Capture the cell that displays the provided text and extract its [x, y] central coordinate. 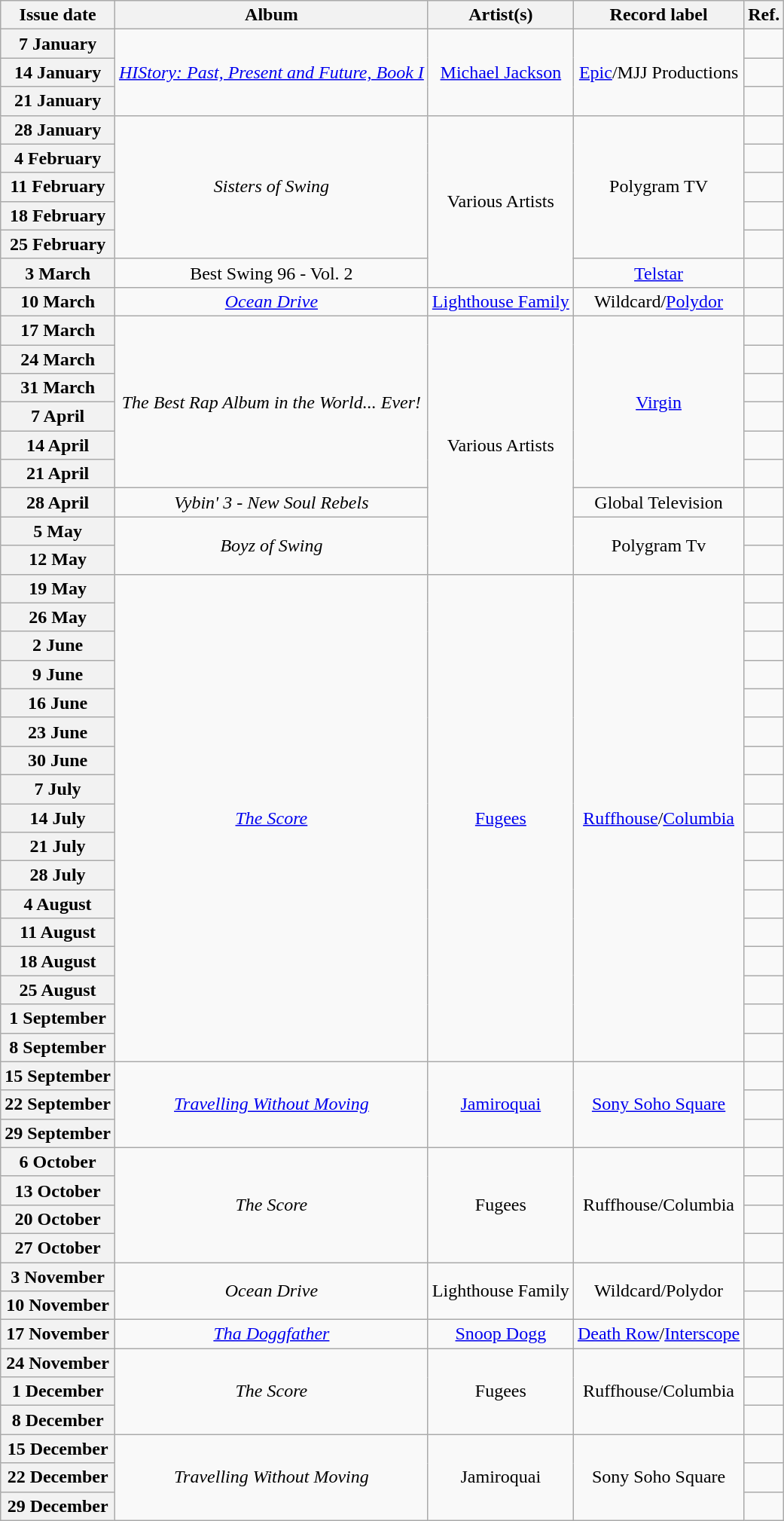
Best Swing 96 - Vol. 2 [271, 273]
4 August [58, 904]
26 May [58, 617]
17 November [58, 1334]
HIStory: Past, Present and Future, Book I [271, 72]
Vybin' 3 - New Soul Rebels [271, 502]
Snoop Dogg [500, 1334]
12 May [58, 560]
7 April [58, 417]
Sisters of Swing [271, 187]
Tha Doggfather [271, 1334]
Artist(s) [500, 15]
25 August [58, 990]
Death Row/Interscope [658, 1334]
Global Television [658, 502]
3 March [58, 273]
8 December [58, 1420]
15 December [58, 1449]
1 September [58, 1019]
Record label [658, 15]
19 May [58, 588]
28 January [58, 130]
7 July [58, 789]
11 February [58, 187]
18 August [58, 961]
29 September [58, 1133]
8 September [58, 1047]
6 October [58, 1162]
21 April [58, 474]
Epic/MJJ Productions [658, 72]
25 February [58, 244]
1 December [58, 1391]
Album [271, 15]
5 May [58, 531]
Telstar [658, 273]
23 June [58, 731]
13 October [58, 1190]
31 March [58, 388]
7 January [58, 44]
21 January [58, 101]
10 March [58, 301]
22 December [58, 1477]
27 October [58, 1248]
Michael Jackson [500, 72]
9 June [58, 674]
24 March [58, 359]
Virgin [658, 402]
2 June [58, 646]
10 November [58, 1306]
17 March [58, 330]
4 February [58, 158]
29 December [58, 1506]
21 July [58, 847]
28 April [58, 502]
14 January [58, 72]
18 February [58, 215]
Issue date [58, 15]
24 November [58, 1363]
22 September [58, 1104]
Polygram TV [658, 187]
11 August [58, 933]
30 June [58, 760]
Boyz of Swing [271, 545]
16 June [58, 703]
3 November [58, 1277]
Ref. [764, 15]
15 September [58, 1076]
14 July [58, 817]
28 July [58, 875]
20 October [58, 1219]
14 April [58, 445]
The Best Rap Album in the World... Ever! [271, 402]
Polygram Tv [658, 545]
